Find where the given text appears and provide that cell's center as [x, y] coordinate. 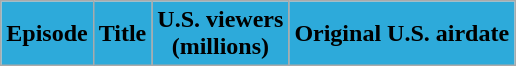
Original U.S. airdate [402, 34]
U.S. viewers(millions) [220, 34]
Title [122, 34]
Episode [47, 34]
